For the text-containing cell, return its midpoint in [X, Y] coordinate format. 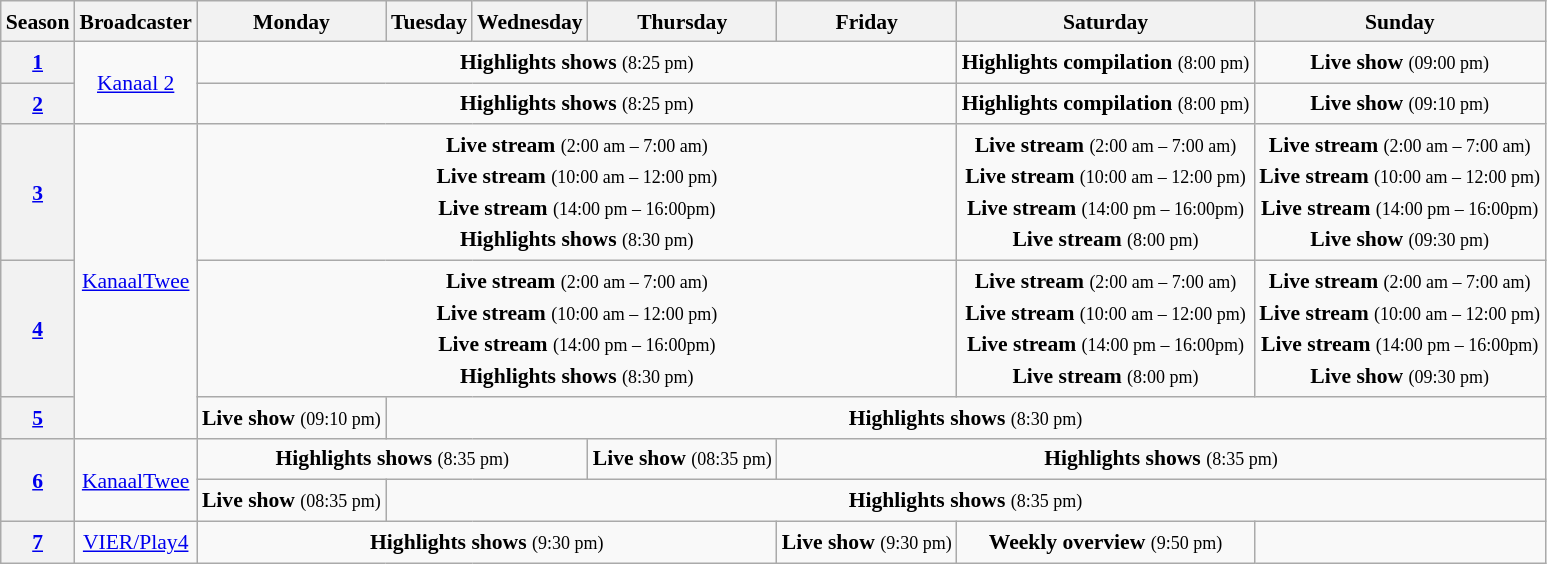
Live show (9:30 pm) [867, 543]
Tuesday [429, 21]
Weekly overview (9:50 pm) [1106, 543]
Kanaal 2 [135, 82]
Friday [867, 21]
Thursday [682, 21]
Broadcaster [135, 21]
1 [38, 62]
4 [38, 329]
7 [38, 543]
Wednesday [530, 21]
2 [38, 104]
Highlights shows (8:30 pm) [966, 418]
Highlights shows (9:30 pm) [487, 543]
5 [38, 418]
6 [38, 480]
Monday [292, 21]
Season [38, 21]
VIER/Play4 [135, 543]
Saturday [1106, 21]
3 [38, 193]
Live show (09:00 pm) [1400, 62]
Sunday [1400, 21]
